Scan for the cell matching the given text and deliver its [x, y] coordinate at center. 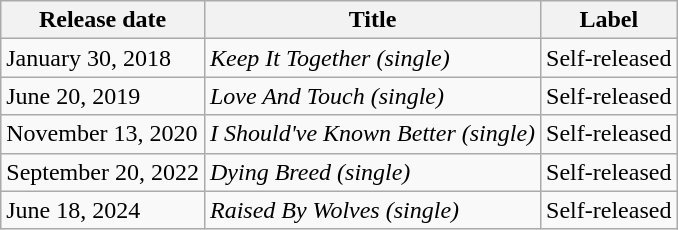
September 20, 2022 [103, 172]
Release date [103, 20]
Label [609, 20]
Dying Breed (single) [372, 172]
Love And Touch (single) [372, 96]
June 18, 2024 [103, 210]
June 20, 2019 [103, 96]
I Should've Known Better (single) [372, 134]
January 30, 2018 [103, 58]
Title [372, 20]
November 13, 2020 [103, 134]
Keep It Together (single) [372, 58]
Raised By Wolves (single) [372, 210]
